Detect which cell encompasses the target text, then output its (x, y) center coordinate. 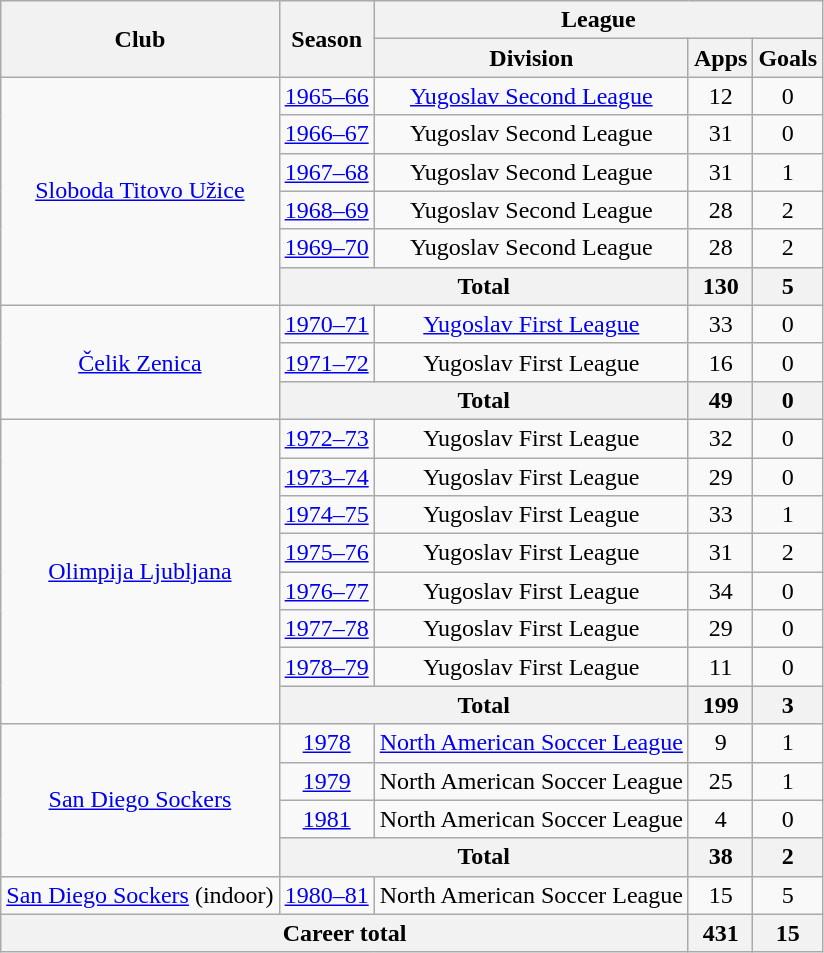
Division (531, 58)
11 (720, 667)
1969–70 (326, 248)
Career total (345, 933)
34 (720, 591)
1967–68 (326, 172)
Goals (788, 58)
1977–78 (326, 629)
130 (720, 286)
25 (720, 781)
1970–71 (326, 324)
49 (720, 400)
1972–73 (326, 438)
1979 (326, 781)
Sloboda Titovo Užice (140, 191)
1973–74 (326, 477)
Olimpija Ljubljana (140, 571)
1980–81 (326, 895)
San Diego Sockers (indoor) (140, 895)
199 (720, 705)
1981 (326, 819)
4 (720, 819)
9 (720, 743)
1978 (326, 743)
1976–77 (326, 591)
12 (720, 96)
League (598, 20)
1978–79 (326, 667)
38 (720, 857)
Season (326, 39)
1968–69 (326, 210)
1971–72 (326, 362)
San Diego Sockers (140, 800)
1975–76 (326, 553)
Čelik Zenica (140, 362)
1966–67 (326, 134)
16 (720, 362)
3 (788, 705)
Club (140, 39)
1974–75 (326, 515)
Apps (720, 58)
32 (720, 438)
1965–66 (326, 96)
431 (720, 933)
